Extract the [X, Y] coordinate from the center of the cell holding the provided text.  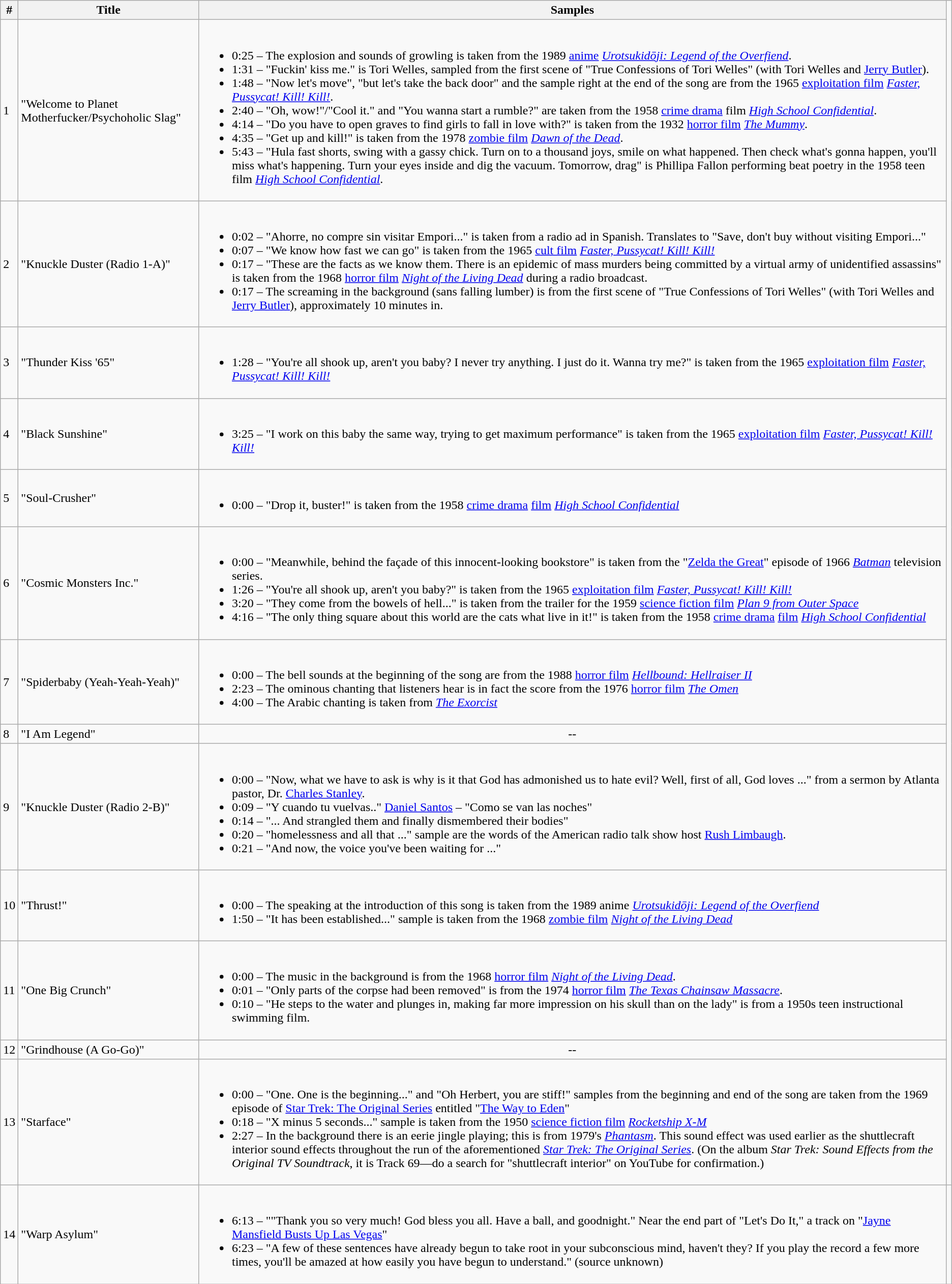
"Spiderbaby (Yeah-Yeah-Yeah)" [109, 681]
"One Big Crunch" [109, 990]
"Cosmic Monsters Inc." [109, 583]
"Grindhouse (A Go-Go)" [109, 1049]
"Welcome to Planet Motherfucker/Psychoholic Slag" [109, 110]
13 [9, 1122]
9 [9, 807]
10 [9, 905]
Title [109, 10]
"Warp Asylum" [109, 1235]
"Black Sunshine" [109, 434]
0:00 – "Drop it, buster!" is taken from the 1958 crime drama film High School Confidential [572, 498]
"I Am Legend" [109, 734]
"Knuckle Duster (Radio 2-B)" [109, 807]
3 [9, 363]
4 [9, 434]
8 [9, 734]
"Knuckle Duster (Radio 1-A)" [109, 264]
"Thunder Kiss '65" [109, 363]
"Starface" [109, 1122]
Samples [572, 10]
12 [9, 1049]
3:25 – "I work on this baby the same way, trying to get maximum performance" is taken from the 1965 exploitation film Faster, Pussycat! Kill! Kill! [572, 434]
"Soul-Crusher" [109, 498]
6 [9, 583]
"Thrust!" [109, 905]
1 [9, 110]
5 [9, 498]
14 [9, 1235]
# [9, 10]
2 [9, 264]
7 [9, 681]
11 [9, 990]
